From the cell containing the given text, extract its center point as [x, y] coordinate. 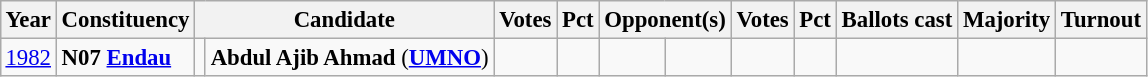
N07 Endau [125, 57]
Constituency [125, 20]
Turnout [1100, 20]
Opponent(s) [665, 20]
1982 [28, 57]
Year [28, 20]
Majority [1007, 20]
Abdul Ajib Ahmad (UMNO) [349, 57]
Candidate [344, 20]
Ballots cast [896, 20]
